Find where the given text appears and provide that cell's center as (X, Y) coordinate. 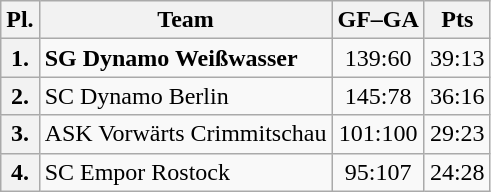
Pl. (20, 20)
36:16 (457, 96)
SC Dynamo Berlin (186, 96)
1. (20, 58)
95:107 (378, 172)
ASK Vorwärts Crimmitschau (186, 134)
101:100 (378, 134)
4. (20, 172)
145:78 (378, 96)
SC Empor Rostock (186, 172)
139:60 (378, 58)
SG Dynamo Weißwasser (186, 58)
GF–GA (378, 20)
2. (20, 96)
24:28 (457, 172)
29:23 (457, 134)
Pts (457, 20)
3. (20, 134)
Team (186, 20)
39:13 (457, 58)
